Extract the (x, y) coordinate from the center of the cell holding the provided text.  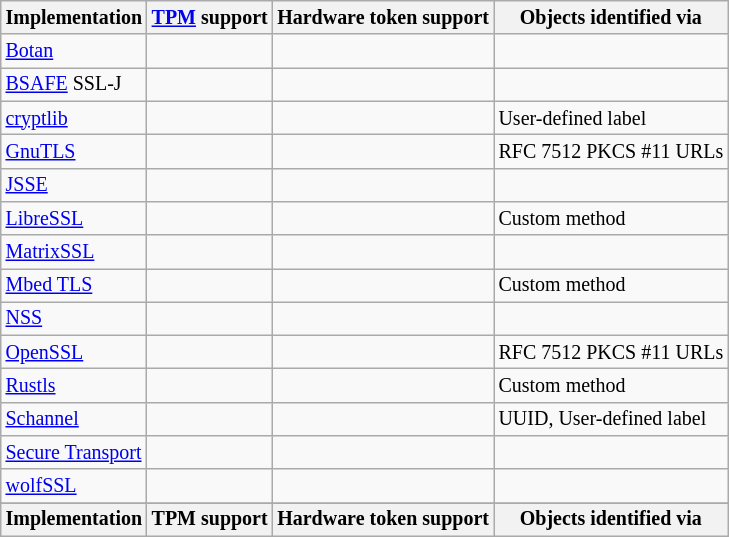
Schannel (74, 420)
wolfSSL (74, 486)
cryptlib (74, 118)
JSSE (74, 184)
Rustls (74, 386)
OpenSSL (74, 352)
Secure Transport (74, 452)
BSAFE SSL-J (74, 84)
User-defined label (611, 118)
UUID, User-defined label (611, 420)
MatrixSSL (74, 252)
Botan (74, 52)
LibreSSL (74, 218)
GnuTLS (74, 152)
Mbed TLS (74, 286)
NSS (74, 318)
